Find where the given text appears and provide that cell's center as (x, y) coordinate. 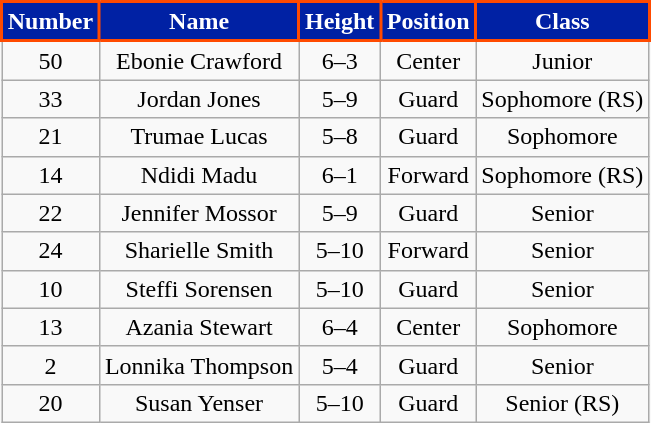
Susan Yenser (198, 403)
6–4 (340, 327)
6–1 (340, 175)
14 (51, 175)
5–8 (340, 137)
Azania Stewart (198, 327)
13 (51, 327)
Jordan Jones (198, 99)
50 (51, 60)
Junior (562, 60)
33 (51, 99)
20 (51, 403)
Class (562, 22)
Position (428, 22)
Jennifer Mossor (198, 213)
Senior (RS) (562, 403)
10 (51, 289)
Sharielle Smith (198, 251)
Ndidi Madu (198, 175)
Name (198, 22)
24 (51, 251)
Ebonie Crawford (198, 60)
5–4 (340, 365)
Height (340, 22)
Steffi Sorensen (198, 289)
6–3 (340, 60)
Trumae Lucas (198, 137)
2 (51, 365)
Number (51, 22)
Lonnika Thompson (198, 365)
21 (51, 137)
22 (51, 213)
